Pinpoint the cell where the given text exists, returning its [X, Y] midpoint coordinate. 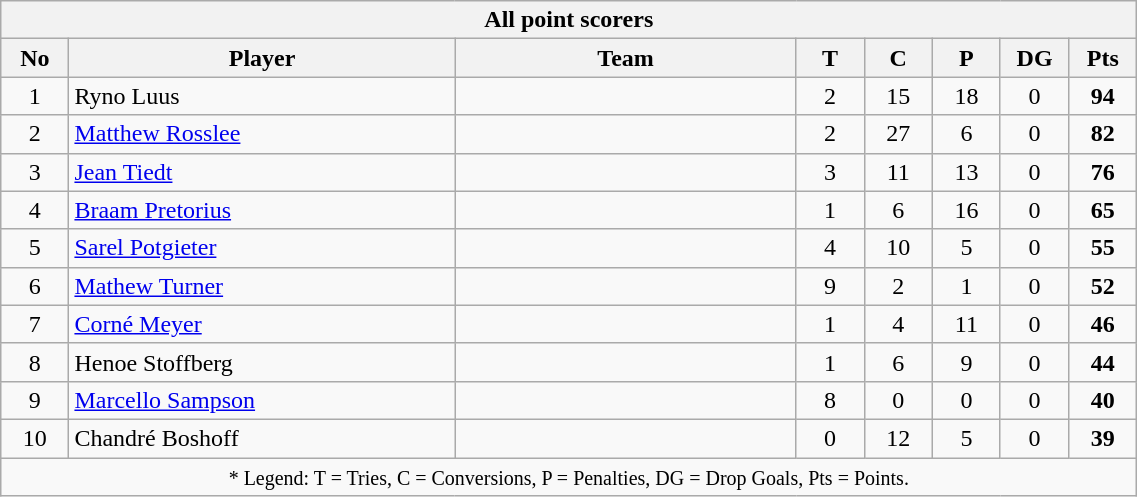
76 [1103, 172]
27 [898, 134]
55 [1103, 248]
46 [1103, 324]
44 [1103, 362]
T [830, 58]
Matthew Rosslee [262, 134]
* Legend: T = Tries, C = Conversions, P = Penalties, DG = Drop Goals, Pts = Points. [569, 477]
Sarel Potgieter [262, 248]
39 [1103, 438]
13 [966, 172]
P [966, 58]
Henoe Stoffberg [262, 362]
94 [1103, 96]
Braam Pretorius [262, 210]
Ryno Luus [262, 96]
15 [898, 96]
12 [898, 438]
DG [1034, 58]
All point scorers [569, 20]
40 [1103, 400]
C [898, 58]
Player [262, 58]
No [35, 58]
Jean Tiedt [262, 172]
Corné Meyer [262, 324]
Mathew Turner [262, 286]
Team [626, 58]
16 [966, 210]
82 [1103, 134]
52 [1103, 286]
65 [1103, 210]
Chandré Boshoff [262, 438]
7 [35, 324]
18 [966, 96]
Pts [1103, 58]
Marcello Sampson [262, 400]
